Determine the (x, y) coordinate at the center of the cell enclosing the given text.  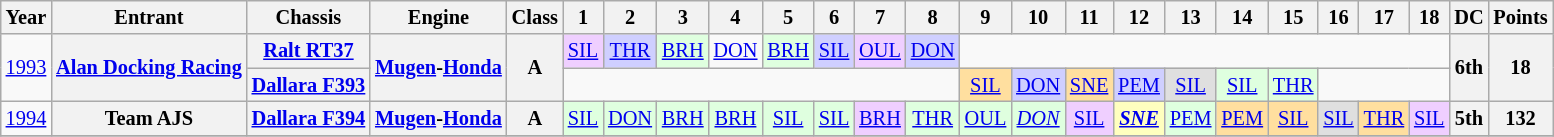
1993 (26, 68)
6th (1468, 68)
1 (583, 17)
2 (630, 17)
1994 (26, 118)
5 (788, 17)
Class (535, 17)
Ralt RT37 (308, 51)
4 (736, 17)
13 (1191, 17)
16 (1338, 17)
11 (1089, 17)
Dallara F393 (308, 85)
Team AJS (148, 118)
Chassis (308, 17)
12 (1139, 17)
3 (683, 17)
17 (1384, 17)
Entrant (148, 17)
Engine (438, 17)
5th (1468, 118)
Dallara F394 (308, 118)
10 (1038, 17)
14 (1242, 17)
Alan Docking Racing (148, 68)
7 (880, 17)
8 (933, 17)
Points (1520, 17)
6 (834, 17)
15 (1293, 17)
Year (26, 17)
9 (986, 17)
132 (1520, 118)
DC (1468, 17)
